Extract the [X, Y] coordinate from the center of the cell holding the provided text.  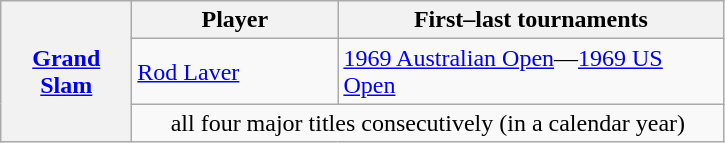
Rod Laver [235, 72]
1969 Australian Open—1969 US Open [531, 72]
Grand Slam [66, 72]
Player [235, 20]
First–last tournaments [531, 20]
all four major titles consecutively (in a calendar year) [428, 123]
